Return the (x, y) coordinate for the center point of the cell that contains the specified text.  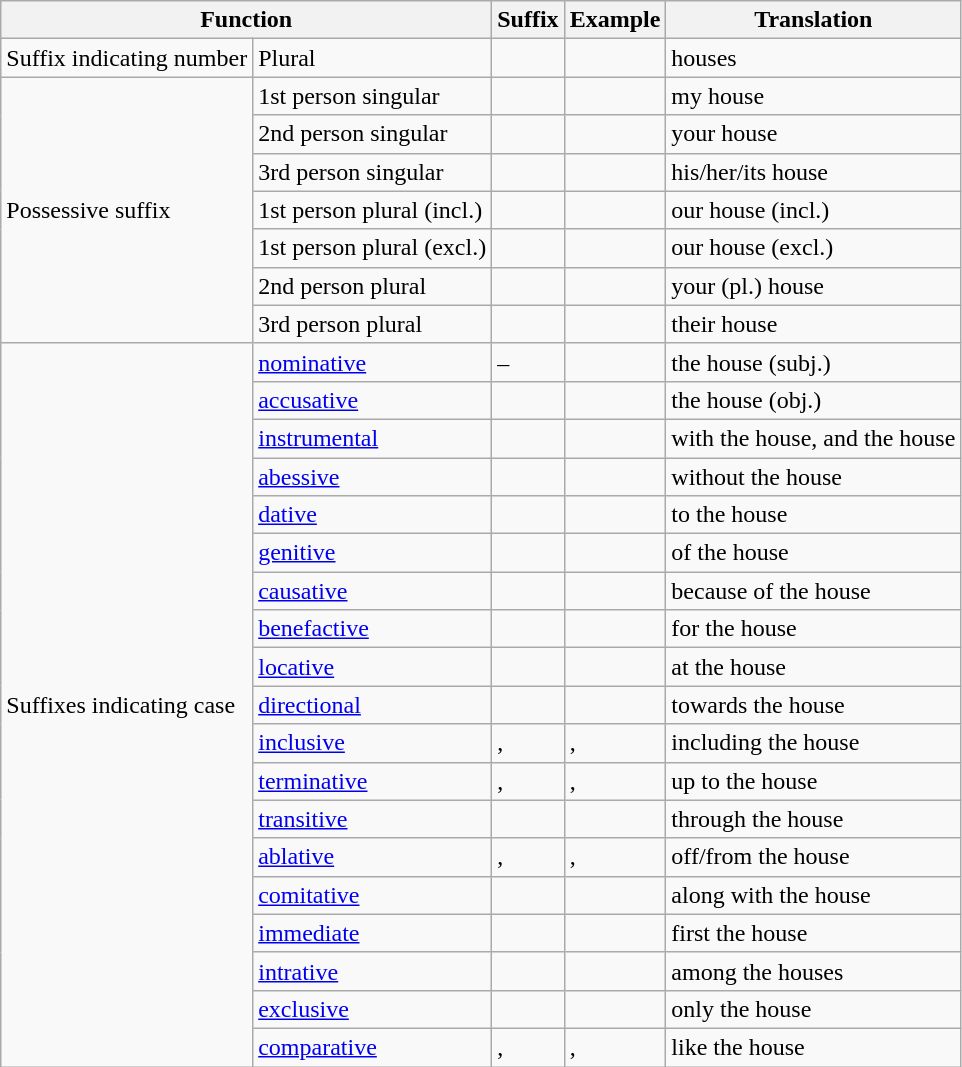
Suffix indicating number (127, 58)
with the house, and the house (814, 438)
their house (814, 324)
along with the house (814, 895)
comparative (372, 1047)
houses (814, 58)
causative (372, 591)
accusative (372, 400)
off/from the house (814, 857)
through the house (814, 819)
our house (incl.) (814, 210)
my house (814, 96)
Plural (372, 58)
3rd person plural (372, 324)
nominative (372, 362)
exclusive (372, 1009)
2nd person plural (372, 286)
benefactive (372, 629)
directional (372, 705)
towards the house (814, 705)
Possessive suffix (127, 210)
intrative (372, 971)
because of the house (814, 591)
first the house (814, 933)
Suffixes indicating case (127, 704)
to the house (814, 515)
transitive (372, 819)
3rd person singular (372, 172)
the house (obj.) (814, 400)
Function (246, 20)
for the house (814, 629)
2nd person singular (372, 134)
abessive (372, 477)
immediate (372, 933)
dative (372, 515)
his/her/its house (814, 172)
at the house (814, 667)
genitive (372, 553)
comitative (372, 895)
instrumental (372, 438)
ablative (372, 857)
including the house (814, 743)
1st person plural (incl.) (372, 210)
your (pl.) house (814, 286)
our house (excl.) (814, 248)
without the house (814, 477)
1st person singular (372, 96)
like the house (814, 1047)
Suffix (528, 20)
terminative (372, 781)
Example (615, 20)
1st person plural (excl.) (372, 248)
among the houses (814, 971)
only the house (814, 1009)
inclusive (372, 743)
of the house (814, 553)
Translation (814, 20)
locative (372, 667)
your house (814, 134)
up to the house (814, 781)
the house (subj.) (814, 362)
– (528, 362)
